Determine the (X, Y) coordinate at the center of the cell enclosing the given text.  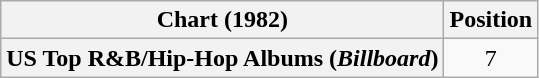
Position (491, 20)
US Top R&B/Hip-Hop Albums (Billboard) (222, 58)
7 (491, 58)
Chart (1982) (222, 20)
